Output the [x, y] coordinate of the center of the cell containing the given text.  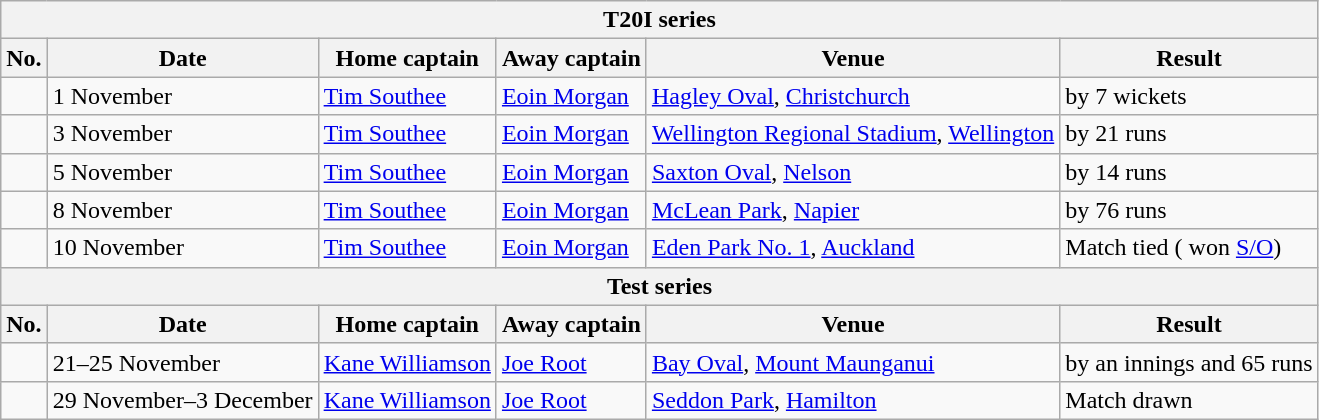
by 7 wickets [1189, 96]
by 21 runs [1189, 134]
1 November [182, 96]
Match tied ( won S/O) [1189, 248]
by 14 runs [1189, 172]
by an innings and 65 runs [1189, 362]
Match drawn [1189, 400]
10 November [182, 248]
Wellington Regional Stadium, Wellington [852, 134]
McLean Park, Napier [852, 210]
Eden Park No. 1, Auckland [852, 248]
Hagley Oval, Christchurch [852, 96]
by 76 runs [1189, 210]
Test series [660, 286]
5 November [182, 172]
3 November [182, 134]
T20I series [660, 20]
21–25 November [182, 362]
Bay Oval, Mount Maunganui [852, 362]
Seddon Park, Hamilton [852, 400]
8 November [182, 210]
29 November–3 December [182, 400]
Saxton Oval, Nelson [852, 172]
